Detect which cell encompasses the target text, then output its (X, Y) center coordinate. 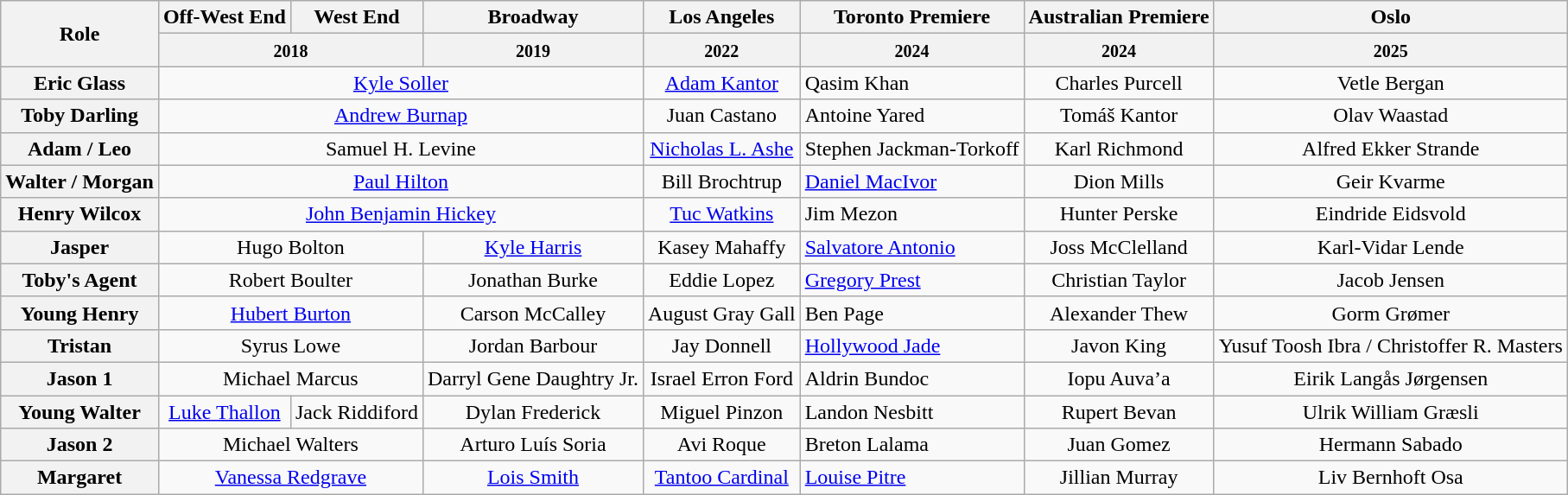
2025 (1391, 50)
2022 (721, 50)
West End (356, 17)
Jillian Murray (1119, 478)
Young Henry (79, 313)
Geir Kvarme (1391, 181)
Dylan Frederick (532, 412)
2019 (532, 50)
Charles Purcell (1119, 83)
Henry Wilcox (79, 214)
Hugo Bolton (290, 247)
Samuel H. Levine (401, 149)
Tomáš Kantor (1119, 116)
Robert Boulter (290, 280)
Rupert Bevan (1119, 412)
Kyle Soller (401, 83)
Walter / Morgan (79, 181)
Juan Gomez (1119, 445)
Arturo Luís Soria (532, 445)
Jacob Jensen (1391, 280)
August Gray Gall (721, 313)
Eirik Langås Jørgensen (1391, 378)
Toby Darling (79, 116)
Hunter Perske (1119, 214)
Carson McCalley (532, 313)
Tuc Watkins (721, 214)
Role (79, 34)
Ulrik William Græsli (1391, 412)
2018 (290, 50)
Jordan Barbour (532, 346)
Bill Brochtrup (721, 181)
Michael Marcus (290, 378)
Louise Pitre (912, 478)
Syrus Lowe (290, 346)
Tristan (79, 346)
Hubert Burton (290, 313)
Off-West End (225, 17)
Darryl Gene Daughtry Jr. (532, 378)
Jason 1 (79, 378)
Jason 2 (79, 445)
Karl-Vidar Lende (1391, 247)
Margaret (79, 478)
Jonathan Burke (532, 280)
Eric Glass (79, 83)
Alexander Thew (1119, 313)
Nicholas L. Ashe (721, 149)
Adam Kantor (721, 83)
Jay Donnell (721, 346)
Young Walter (79, 412)
Aldrin Bundoc (912, 378)
Salvatore Antonio (912, 247)
Liv Bernhoft Osa (1391, 478)
Tantoo Cardinal (721, 478)
Gorm Grømer (1391, 313)
Daniel MacIvor (912, 181)
Yusuf Toosh Ibra / Christoffer R. Masters (1391, 346)
Joss McClelland (1119, 247)
Ben Page (912, 313)
Qasim Khan (912, 83)
Adam / Leo (79, 149)
Landon Nesbitt (912, 412)
Dion Mills (1119, 181)
Javon King (1119, 346)
Hermann Sabado (1391, 445)
Paul Hilton (401, 181)
Iopu Auva’a (1119, 378)
Miguel Pinzon (721, 412)
Christian Taylor (1119, 280)
Antoine Yared (912, 116)
Alfred Ekker Strande (1391, 149)
Los Angeles (721, 17)
Lois Smith (532, 478)
Eindride Eidsvold (1391, 214)
Gregory Prest (912, 280)
Jack Riddiford (356, 412)
Kyle Harris (532, 247)
Israel Erron Ford (721, 378)
Oslo (1391, 17)
Stephen Jackman-Torkoff (912, 149)
Hollywood Jade (912, 346)
Vetle Bergan (1391, 83)
Avi Roque (721, 445)
Eddie Lopez (721, 280)
Jasper (79, 247)
Australian Premiere (1119, 17)
Andrew Burnap (401, 116)
Broadway (532, 17)
Olav Waastad (1391, 116)
Vanessa Redgrave (290, 478)
Luke Thallon (225, 412)
Jim Mezon (912, 214)
Toby's Agent (79, 280)
Juan Castano (721, 116)
Breton Lalama (912, 445)
Toronto Premiere (912, 17)
Michael Walters (290, 445)
Kasey Mahaffy (721, 247)
Karl Richmond (1119, 149)
John Benjamin Hickey (401, 214)
